Find where the given text appears and provide that cell's center as [X, Y] coordinate. 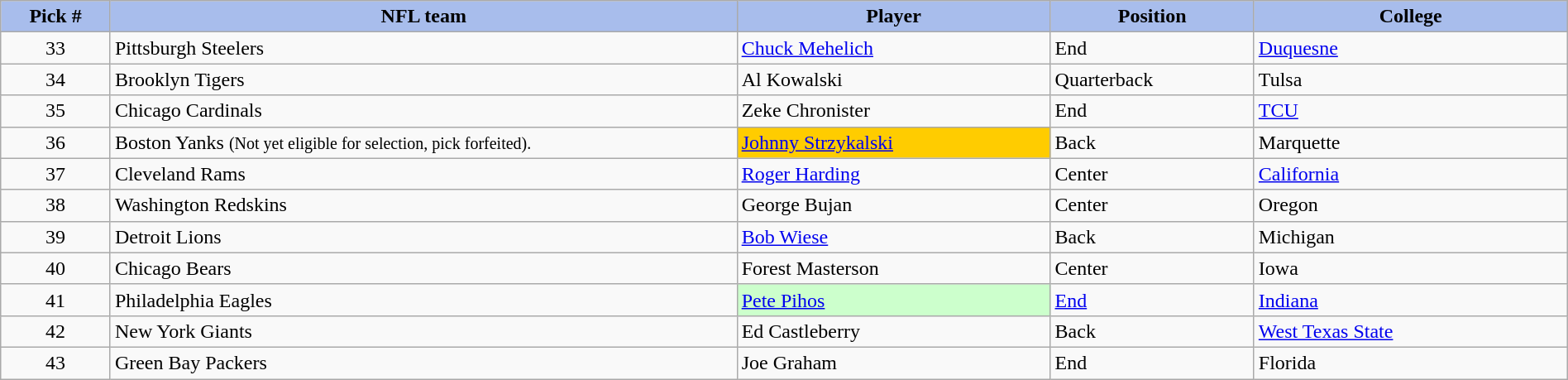
35 [56, 111]
Position [1152, 17]
New York Giants [423, 331]
Oregon [1411, 205]
College [1411, 17]
Roger Harding [893, 174]
Pick # [56, 17]
Boston Yanks (Not yet eligible for selection, pick forfeited). [423, 142]
Duquesne [1411, 48]
Pete Pihos [893, 300]
Joe Graham [893, 363]
36 [56, 142]
Ed Castleberry [893, 331]
40 [56, 268]
Washington Redskins [423, 205]
Player [893, 17]
Philadelphia Eagles [423, 300]
Brooklyn Tigers [423, 79]
41 [56, 300]
Chicago Cardinals [423, 111]
Pittsburgh Steelers [423, 48]
33 [56, 48]
Chicago Bears [423, 268]
Cleveland Rams [423, 174]
Quarterback [1152, 79]
39 [56, 237]
George Bujan [893, 205]
Michigan [1411, 237]
Johnny Strzykalski [893, 142]
West Texas State [1411, 331]
California [1411, 174]
34 [56, 79]
Indiana [1411, 300]
Marquette [1411, 142]
Iowa [1411, 268]
37 [56, 174]
Detroit Lions [423, 237]
NFL team [423, 17]
42 [56, 331]
Green Bay Packers [423, 363]
43 [56, 363]
Al Kowalski [893, 79]
Forest Masterson [893, 268]
Bob Wiese [893, 237]
Zeke Chronister [893, 111]
Tulsa [1411, 79]
Florida [1411, 363]
TCU [1411, 111]
Chuck Mehelich [893, 48]
38 [56, 205]
